Determine the [x, y] coordinate at the center of the cell enclosing the given text.  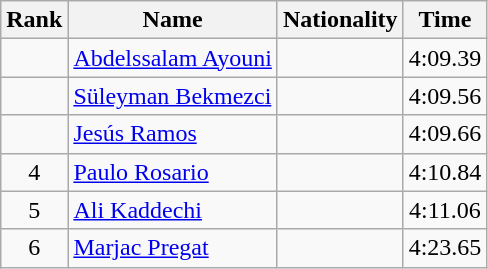
Süleyman Bekmezci [173, 96]
4:11.06 [445, 210]
Ali Kaddechi [173, 210]
4:09.39 [445, 58]
Rank [34, 20]
Jesús Ramos [173, 134]
Name [173, 20]
Nationality [340, 20]
4:09.56 [445, 96]
5 [34, 210]
Abdelssalam Ayouni [173, 58]
4:23.65 [445, 248]
Time [445, 20]
4:10.84 [445, 172]
Marjac Pregat [173, 248]
4 [34, 172]
6 [34, 248]
Paulo Rosario [173, 172]
4:09.66 [445, 134]
